Return the (x, y) coordinate for the center point of the cell that contains the specified text.  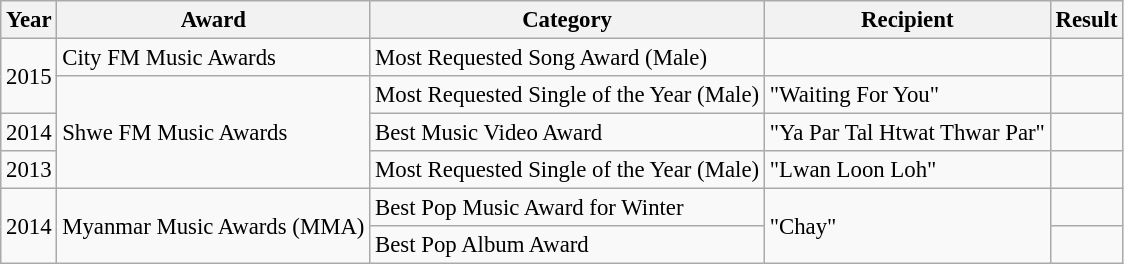
Category (568, 20)
"Ya Par Tal Htwat Thwar Par" (907, 133)
"Chay" (907, 226)
Shwe FM Music Awards (214, 132)
"Waiting For You" (907, 95)
Year (29, 20)
Best Music Video Award (568, 133)
Most Requested Song Award (Male) (568, 58)
2015 (29, 76)
2013 (29, 170)
Best Pop Music Award for Winter (568, 208)
"Lwan Loon Loh" (907, 170)
Best Pop Album Award (568, 245)
Recipient (907, 20)
Myanmar Music Awards (MMA) (214, 226)
Award (214, 20)
City FM Music Awards (214, 58)
Result (1086, 20)
